Determine the (x, y) coordinate at the center of the cell enclosing the given text.  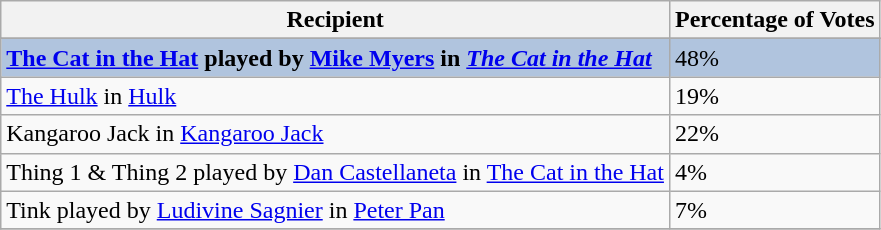
48% (774, 58)
Tink played by Ludivine Sagnier in Peter Pan (336, 210)
The Hulk in Hulk (336, 96)
The Cat in the Hat played by Mike Myers in The Cat in the Hat (336, 58)
4% (774, 172)
22% (774, 134)
Recipient (336, 20)
Percentage of Votes (774, 20)
19% (774, 96)
Thing 1 & Thing 2 played by Dan Castellaneta in The Cat in the Hat (336, 172)
7% (774, 210)
Kangaroo Jack in Kangaroo Jack (336, 134)
